Scan for the cell matching the given text and deliver its [X, Y] coordinate at center. 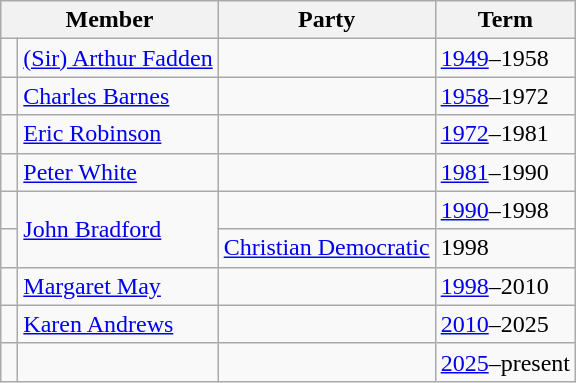
1958–1972 [505, 96]
Term [505, 20]
Karen Andrews [118, 324]
1990–1998 [505, 210]
Margaret May [118, 286]
(Sir) Arthur Fadden [118, 58]
Party [326, 20]
1981–1990 [505, 172]
Eric Robinson [118, 134]
2025–present [505, 362]
1972–1981 [505, 134]
1998 [505, 248]
1949–1958 [505, 58]
Christian Democratic [326, 248]
1998–2010 [505, 286]
2010–2025 [505, 324]
Peter White [118, 172]
Member [110, 20]
John Bradford [118, 229]
Charles Barnes [118, 96]
